Find where the given text appears and provide that cell's center as [X, Y] coordinate. 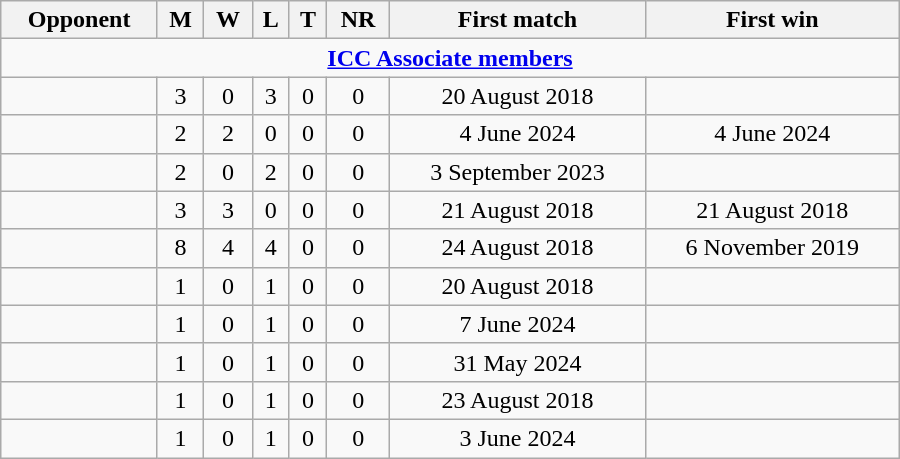
7 June 2024 [518, 324]
First win [772, 20]
L [270, 20]
31 May 2024 [518, 362]
T [308, 20]
6 November 2019 [772, 248]
8 [180, 248]
23 August 2018 [518, 400]
First match [518, 20]
24 August 2018 [518, 248]
NR [358, 20]
3 September 2023 [518, 172]
3 June 2024 [518, 438]
M [180, 20]
Opponent [80, 20]
W [228, 20]
ICC Associate members [450, 58]
